Search for the cell housing the specified text and yield its [X, Y] center coordinate. 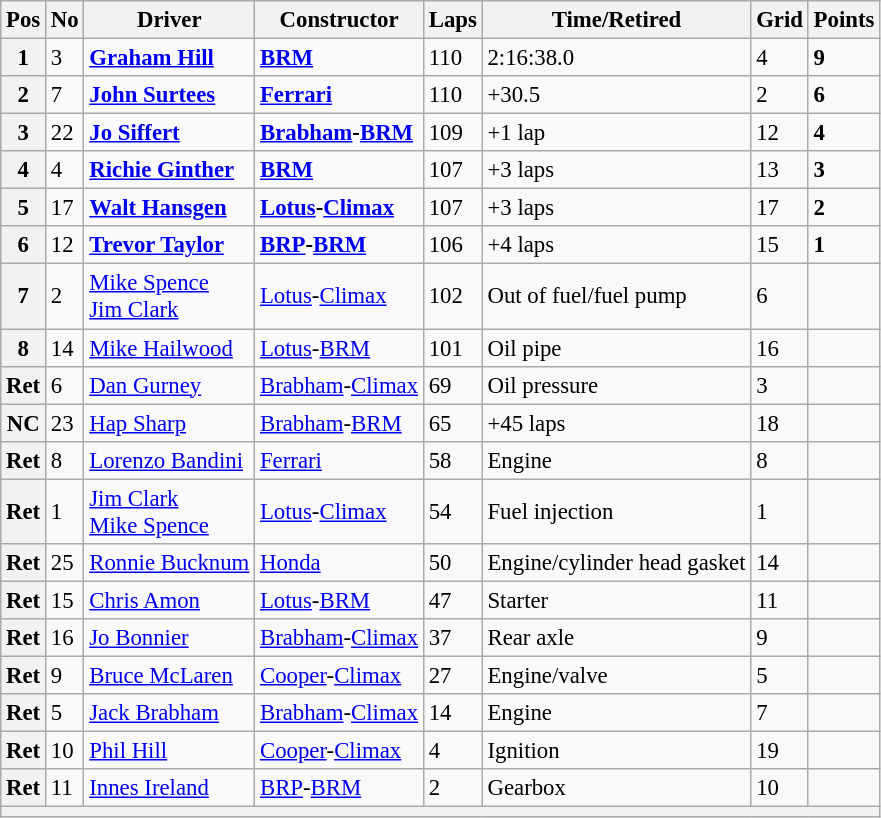
50 [452, 563]
69 [452, 385]
65 [452, 423]
102 [452, 296]
Mike Spence Jim Clark [170, 296]
Driver [170, 20]
John Surtees [170, 95]
22 [65, 133]
Phil Hill [170, 751]
Grid [780, 20]
Trevor Taylor [170, 245]
Starter [616, 600]
Laps [452, 20]
NC [24, 423]
+45 laps [616, 423]
58 [452, 460]
27 [452, 675]
Dan Gurney [170, 385]
Walt Hansgen [170, 208]
Jo Siffert [170, 133]
2:16:38.0 [616, 58]
Graham Hill [170, 58]
+1 lap [616, 133]
18 [780, 423]
Jim Clark Mike Spence [170, 512]
Lorenzo Bandini [170, 460]
47 [452, 600]
Out of fuel/fuel pump [616, 296]
Bruce McLaren [170, 675]
Engine/cylinder head gasket [616, 563]
Rear axle [616, 638]
Pos [24, 20]
Jo Bonnier [170, 638]
Ronnie Bucknum [170, 563]
Ignition [616, 751]
109 [452, 133]
19 [780, 751]
Hap Sharp [170, 423]
Mike Hailwood [170, 348]
Jack Brabham [170, 713]
+4 laps [616, 245]
Constructor [340, 20]
54 [452, 512]
Oil pipe [616, 348]
+30.5 [616, 95]
Oil pressure [616, 385]
Honda [340, 563]
106 [452, 245]
Fuel injection [616, 512]
Gearbox [616, 788]
37 [452, 638]
Engine/valve [616, 675]
Time/Retired [616, 20]
No [65, 20]
13 [780, 170]
Chris Amon [170, 600]
Richie Ginther [170, 170]
Points [844, 20]
101 [452, 348]
Innes Ireland [170, 788]
23 [65, 423]
25 [65, 563]
